Detect which cell encompasses the target text, then output its (X, Y) center coordinate. 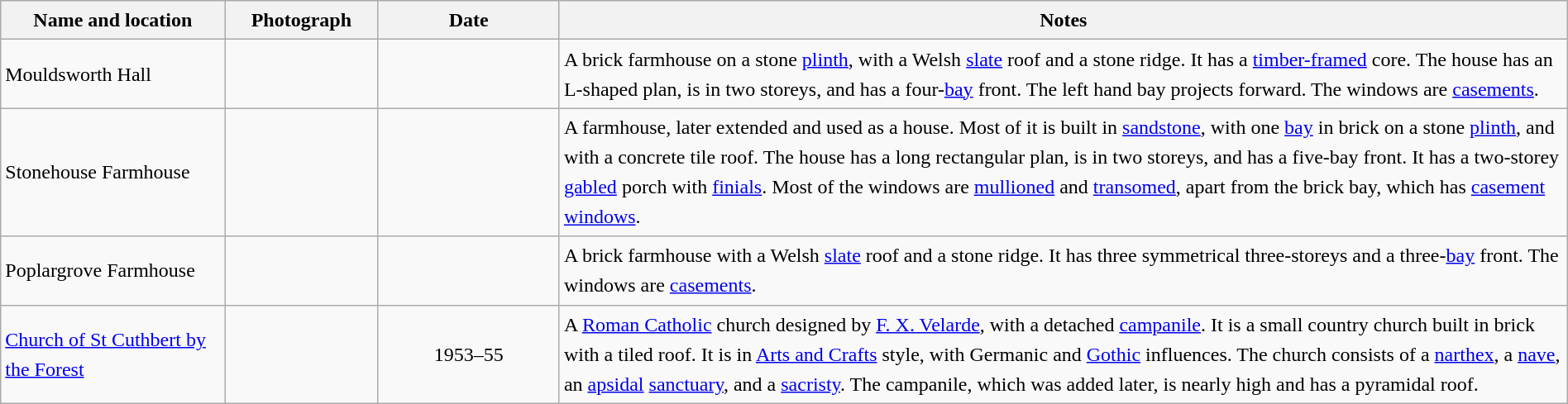
Stonehouse Farmhouse (112, 172)
Date (468, 20)
1953–55 (468, 354)
Name and location (112, 20)
Church of St Cuthbert by the Forest (112, 354)
Photograph (301, 20)
Mouldsworth Hall (112, 74)
A brick farmhouse with a Welsh slate roof and a stone ridge. It has three symmetrical three-storeys and a three-bay front. The windows are casements. (1064, 271)
Poplargrove Farmhouse (112, 271)
Notes (1064, 20)
